Detect which cell encompasses the target text, then output its (x, y) center coordinate. 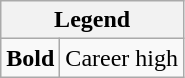
Bold (30, 58)
Legend (92, 20)
Career high (122, 58)
